Pinpoint the cell where the given text exists, returning its (X, Y) midpoint coordinate. 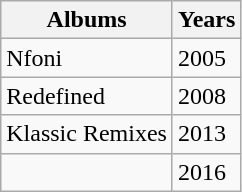
2013 (206, 134)
Redefined (87, 96)
2005 (206, 58)
Nfoni (87, 58)
Klassic Remixes (87, 134)
2008 (206, 96)
2016 (206, 172)
Albums (87, 20)
Years (206, 20)
